Return the (X, Y) coordinate for the center point of the cell that contains the specified text.  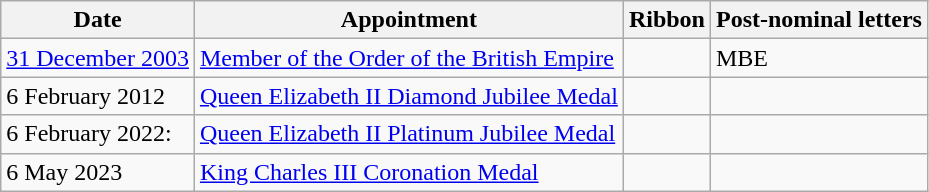
6 February 2022: (98, 134)
6 May 2023 (98, 172)
31 December 2003 (98, 58)
Member of the Order of the British Empire (408, 58)
Ribbon (666, 20)
Appointment (408, 20)
6 February 2012 (98, 96)
Queen Elizabeth II Platinum Jubilee Medal (408, 134)
Post-nominal letters (818, 20)
MBE (818, 58)
King Charles III Coronation Medal (408, 172)
Queen Elizabeth II Diamond Jubilee Medal (408, 96)
Date (98, 20)
